Detect which cell encompasses the target text, then output its (x, y) center coordinate. 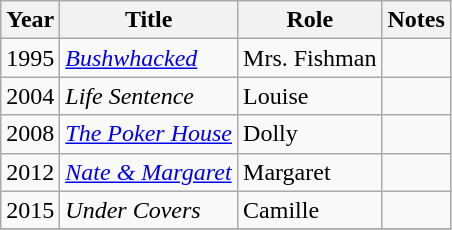
Mrs. Fishman (310, 58)
Dolly (310, 134)
1995 (30, 58)
2015 (30, 210)
Title (149, 20)
Louise (310, 96)
Year (30, 20)
Margaret (310, 172)
Notes (416, 20)
2008 (30, 134)
Bushwhacked (149, 58)
The Poker House (149, 134)
Role (310, 20)
Under Covers (149, 210)
Life Sentence (149, 96)
Camille (310, 210)
2012 (30, 172)
Nate & Margaret (149, 172)
2004 (30, 96)
